Detect which cell encompasses the target text, then output its (x, y) center coordinate. 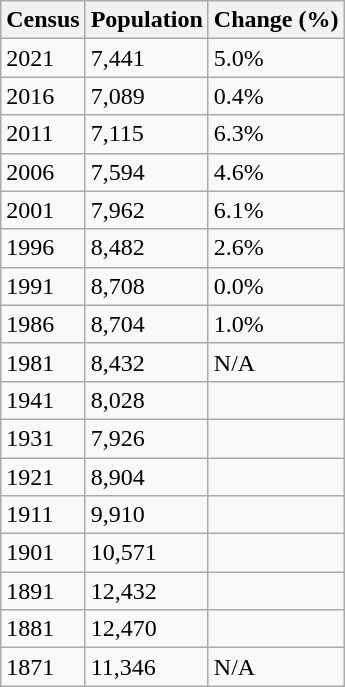
6.3% (276, 134)
8,432 (146, 362)
4.6% (276, 172)
1881 (43, 629)
2001 (43, 210)
7,594 (146, 172)
7,926 (146, 438)
8,482 (146, 248)
12,470 (146, 629)
1.0% (276, 324)
5.0% (276, 58)
1931 (43, 438)
1991 (43, 286)
1996 (43, 248)
2006 (43, 172)
9,910 (146, 515)
2011 (43, 134)
Change (%) (276, 20)
1911 (43, 515)
12,432 (146, 591)
1981 (43, 362)
8,028 (146, 400)
6.1% (276, 210)
10,571 (146, 553)
8,704 (146, 324)
11,346 (146, 667)
7,441 (146, 58)
1891 (43, 591)
2016 (43, 96)
2021 (43, 58)
2.6% (276, 248)
7,115 (146, 134)
7,089 (146, 96)
Census (43, 20)
Population (146, 20)
1871 (43, 667)
0.4% (276, 96)
7,962 (146, 210)
1986 (43, 324)
8,708 (146, 286)
8,904 (146, 477)
1921 (43, 477)
0.0% (276, 286)
1901 (43, 553)
1941 (43, 400)
